Detect which cell encompasses the target text, then output its [x, y] center coordinate. 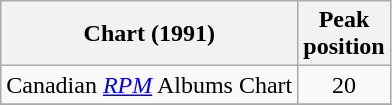
Peakposition [344, 34]
Chart (1991) [150, 34]
Canadian RPM Albums Chart [150, 85]
20 [344, 85]
